Return [x, y] of the center of cell containing provided text 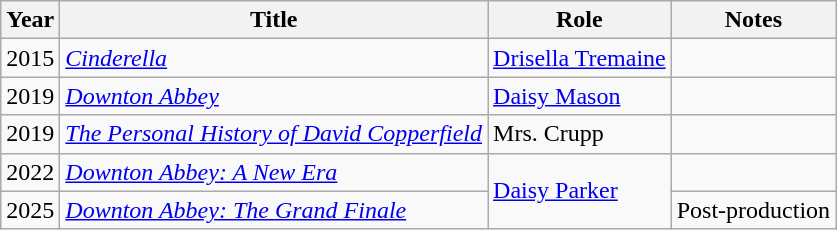
Downton Abbey [274, 96]
Drisella Tremaine [580, 58]
Title [274, 20]
Mrs. Crupp [580, 134]
2022 [30, 172]
2025 [30, 210]
Daisy Parker [580, 191]
Role [580, 20]
Year [30, 20]
Downton Abbey: A New Era [274, 172]
Cinderella [274, 58]
Post-production [753, 210]
2015 [30, 58]
Notes [753, 20]
Downton Abbey: The Grand Finale [274, 210]
Daisy Mason [580, 96]
The Personal History of David Copperfield [274, 134]
